Pinpoint the cell where the given text exists, returning its [x, y] midpoint coordinate. 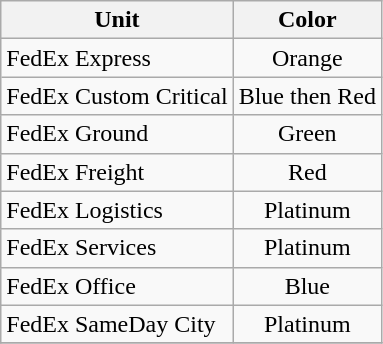
Green [307, 134]
Orange [307, 58]
Red [307, 172]
FedEx Services [117, 248]
Blue [307, 286]
FedEx Express [117, 58]
FedEx Office [117, 286]
FedEx Custom Critical [117, 96]
Color [307, 20]
Blue then Red [307, 96]
FedEx Ground [117, 134]
FedEx Freight [117, 172]
FedEx SameDay City [117, 324]
FedEx Logistics [117, 210]
Unit [117, 20]
